Capture the cell that displays the provided text and extract its [X, Y] central coordinate. 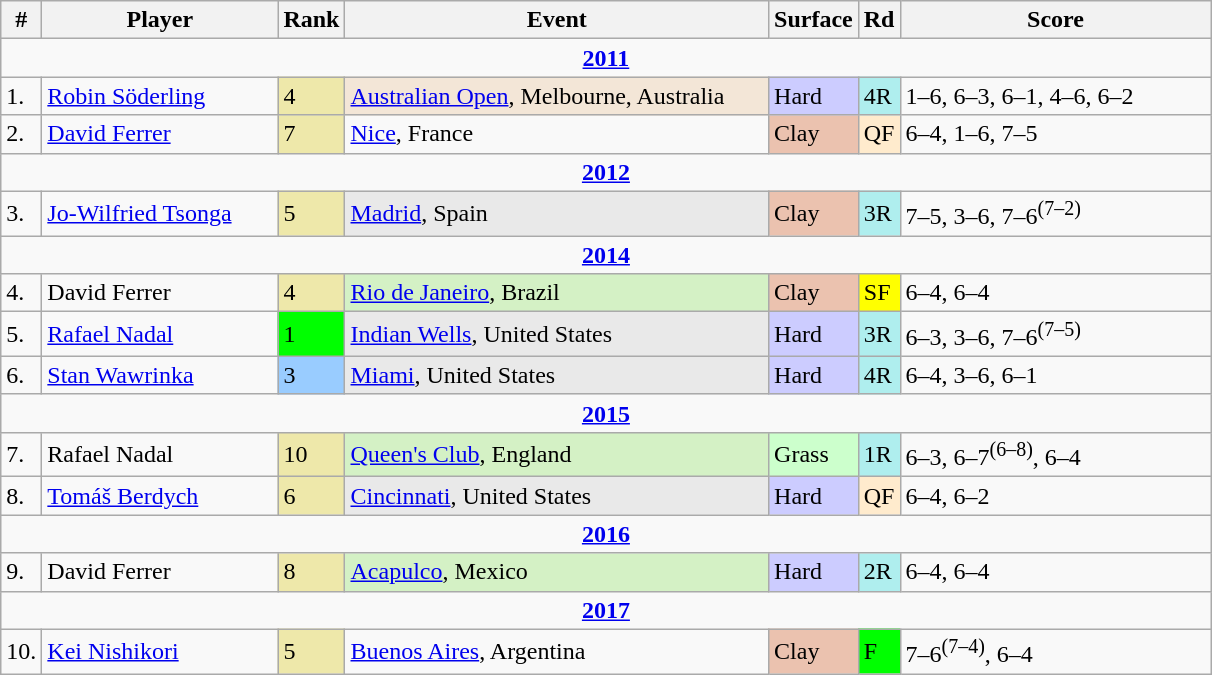
6–4, 3–6, 6–1 [1056, 375]
1R [879, 454]
Tomáš Berdych [160, 496]
SF [879, 293]
Event [557, 20]
Jo-Wilfried Tsonga [160, 214]
2017 [606, 610]
6–4, 6–2 [1056, 496]
3. [22, 214]
6. [22, 375]
Miami, United States [557, 375]
7–5, 3–6, 7–6(7–2) [1056, 214]
6 [312, 496]
Rio de Janeiro, Brazil [557, 293]
Australian Open, Melbourne, Australia [557, 96]
Rank [312, 20]
Madrid, Spain [557, 214]
7 [312, 134]
8 [312, 572]
2. [22, 134]
6–4, 1–6, 7–5 [1056, 134]
Queen's Club, England [557, 454]
8. [22, 496]
Player [160, 20]
2016 [606, 534]
Rd [879, 20]
7. [22, 454]
5. [22, 334]
Score [1056, 20]
Nice, France [557, 134]
# [22, 20]
1. [22, 96]
Kei Nishikori [160, 652]
2014 [606, 255]
2012 [606, 172]
6–3, 3–6, 7–6(7–5) [1056, 334]
6–3, 6–7(6–8), 6–4 [1056, 454]
Robin Söderling [160, 96]
Buenos Aires, Argentina [557, 652]
Grass [814, 454]
Indian Wells, United States [557, 334]
F [879, 652]
Cincinnati, United States [557, 496]
7–6(7–4), 6–4 [1056, 652]
2011 [606, 58]
10. [22, 652]
2015 [606, 413]
9. [22, 572]
4. [22, 293]
1–6, 6–3, 6–1, 4–6, 6–2 [1056, 96]
2R [879, 572]
Acapulco, Mexico [557, 572]
3 [312, 375]
1 [312, 334]
10 [312, 454]
Stan Wawrinka [160, 375]
Surface [814, 20]
